From the cell containing the given text, extract its center point as (x, y) coordinate. 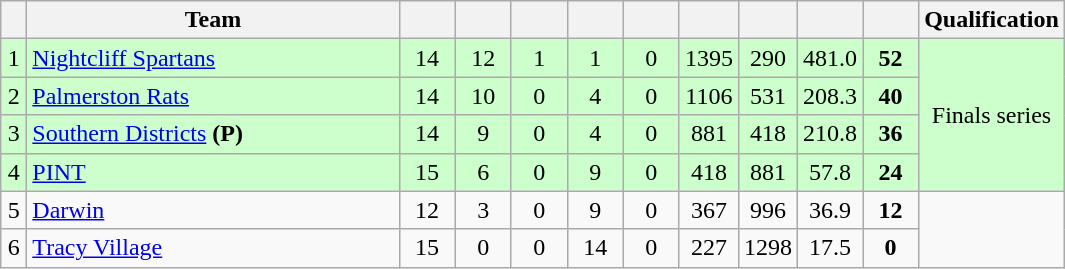
Southern Districts (P) (213, 134)
Nightcliff Spartans (213, 58)
481.0 (830, 58)
227 (708, 248)
1106 (708, 96)
Palmerston Rats (213, 96)
5 (14, 210)
1395 (708, 58)
367 (708, 210)
Tracy Village (213, 248)
36.9 (830, 210)
40 (891, 96)
57.8 (830, 172)
996 (768, 210)
10 (483, 96)
Team (213, 20)
52 (891, 58)
24 (891, 172)
17.5 (830, 248)
208.3 (830, 96)
36 (891, 134)
210.8 (830, 134)
PINT (213, 172)
531 (768, 96)
2 (14, 96)
1298 (768, 248)
Darwin (213, 210)
Finals series (992, 115)
290 (768, 58)
Qualification (992, 20)
